For the text-containing cell, return its midpoint in [X, Y] coordinate format. 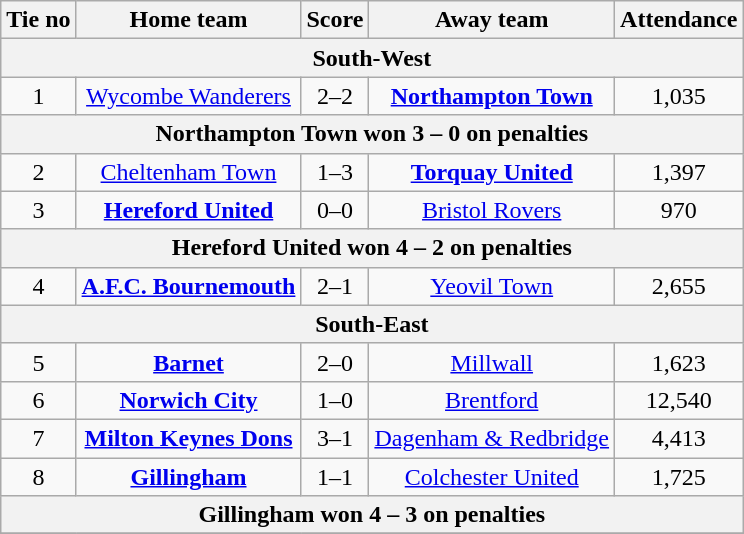
Score [335, 20]
1 [38, 96]
Milton Keynes Dons [188, 438]
Tie no [38, 20]
3–1 [335, 438]
6 [38, 400]
Gillingham [188, 477]
2–1 [335, 286]
1–3 [335, 172]
1,725 [679, 477]
4,413 [679, 438]
5 [38, 362]
2,655 [679, 286]
3 [38, 210]
Home team [188, 20]
8 [38, 477]
Away team [492, 20]
Dagenham & Redbridge [492, 438]
1–1 [335, 477]
2–0 [335, 362]
1,623 [679, 362]
1–0 [335, 400]
4 [38, 286]
Millwall [492, 362]
Colchester United [492, 477]
Gillingham won 4 – 3 on penalties [372, 515]
Northampton Town won 3 – 0 on penalties [372, 134]
Brentford [492, 400]
Bristol Rovers [492, 210]
12,540 [679, 400]
South-East [372, 324]
Northampton Town [492, 96]
Barnet [188, 362]
Wycombe Wanderers [188, 96]
Attendance [679, 20]
Yeovil Town [492, 286]
Torquay United [492, 172]
1,035 [679, 96]
A.F.C. Bournemouth [188, 286]
2 [38, 172]
Hereford United [188, 210]
970 [679, 210]
Cheltenham Town [188, 172]
South-West [372, 58]
2–2 [335, 96]
1,397 [679, 172]
0–0 [335, 210]
Norwich City [188, 400]
7 [38, 438]
Hereford United won 4 – 2 on penalties [372, 248]
